Detect which cell encompasses the target text, then output its [x, y] center coordinate. 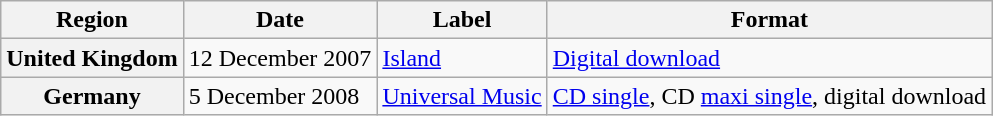
United Kingdom [92, 58]
Digital download [769, 58]
Germany [92, 96]
Region [92, 20]
Date [280, 20]
Universal Music [462, 96]
CD single, CD maxi single, digital download [769, 96]
Island [462, 58]
Format [769, 20]
12 December 2007 [280, 58]
5 December 2008 [280, 96]
Label [462, 20]
